Pinpoint the cell where the given text exists, returning its (X, Y) midpoint coordinate. 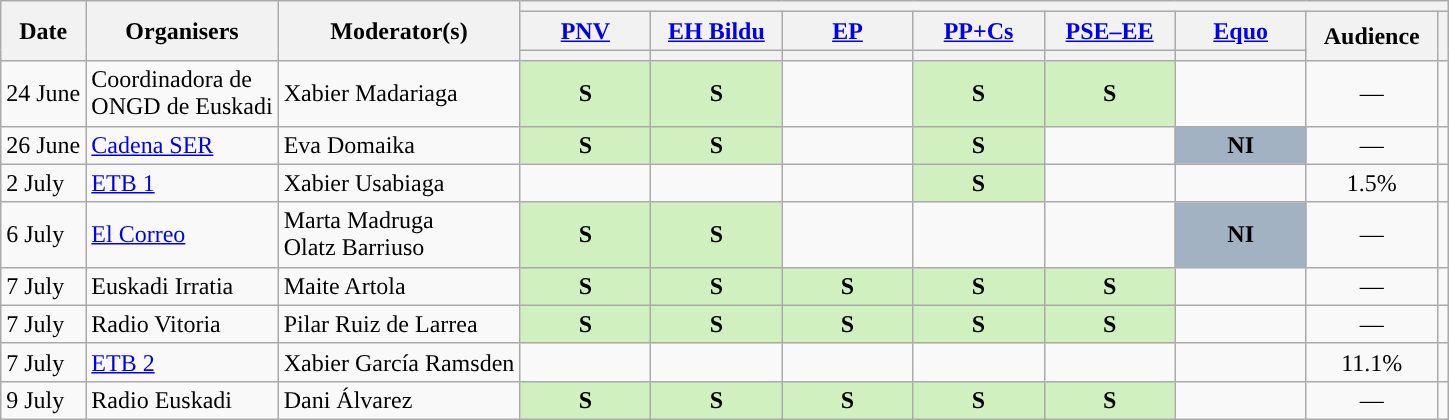
Xabier García Ramsden (399, 362)
PP+Cs (978, 31)
Moderator(s) (399, 31)
Maite Artola (399, 286)
Xabier Madariaga (399, 94)
Dani Álvarez (399, 400)
11.1% (1372, 362)
EH Bildu (716, 31)
ETB 1 (182, 183)
24 June (44, 94)
Audience (1372, 36)
PSE–EE (1110, 31)
El Correo (182, 234)
1.5% (1372, 183)
26 June (44, 145)
2 July (44, 183)
ETB 2 (182, 362)
Eva Domaika (399, 145)
Xabier Usabiaga (399, 183)
Cadena SER (182, 145)
Equo (1240, 31)
9 July (44, 400)
Marta MadrugaOlatz Barriuso (399, 234)
Radio Vitoria (182, 324)
6 July (44, 234)
Radio Euskadi (182, 400)
PNV (586, 31)
EP (848, 31)
Euskadi Irratia (182, 286)
Pilar Ruiz de Larrea (399, 324)
Organisers (182, 31)
Date (44, 31)
Coordinadora deONGD de Euskadi (182, 94)
